Return the [X, Y] coordinate for the center point of the cell that contains the specified text.  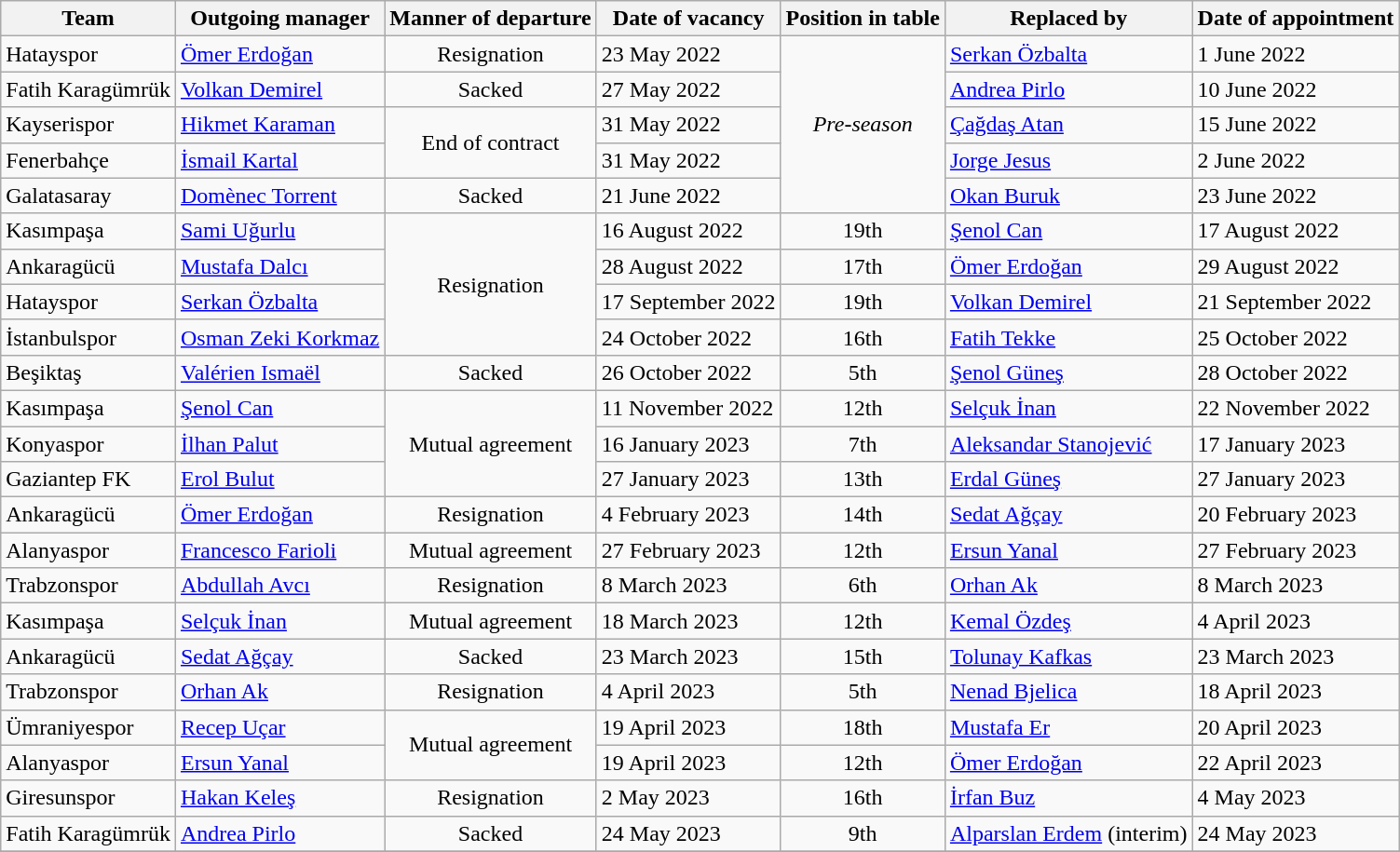
End of contract [490, 142]
25 October 2022 [1296, 337]
18th [863, 727]
İlhan Palut [279, 444]
17 January 2023 [1296, 444]
16 August 2022 [688, 231]
15 June 2022 [1296, 125]
Konyaspor [88, 444]
Pre-season [863, 125]
Beşiktaş [88, 372]
Hikmet Karaman [279, 125]
Şenol Güneş [1068, 372]
9th [863, 833]
20 February 2023 [1296, 515]
1 June 2022 [1296, 54]
Date of vacancy [688, 19]
Date of appointment [1296, 19]
Manner of departure [490, 19]
Fatih Tekke [1068, 337]
13th [863, 480]
4 February 2023 [688, 515]
4 May 2023 [1296, 798]
22 April 2023 [1296, 763]
İsmail Kartal [279, 160]
26 October 2022 [688, 372]
Hakan Keleş [279, 798]
2 May 2023 [688, 798]
17th [863, 266]
Position in table [863, 19]
Kemal Özdeş [1068, 621]
16 January 2023 [688, 444]
Osman Zeki Korkmaz [279, 337]
14th [863, 515]
Giresunspor [88, 798]
23 May 2022 [688, 54]
10 June 2022 [1296, 89]
Replaced by [1068, 19]
29 August 2022 [1296, 266]
21 September 2022 [1296, 302]
Ümraniyespor [88, 727]
Domènec Torrent [279, 196]
Gaziantep FK [88, 480]
İstanbulspor [88, 337]
Valérien Ismaël [279, 372]
7th [863, 444]
17 September 2022 [688, 302]
Nenad Bjelica [1068, 692]
Aleksandar Stanojević [1068, 444]
Mustafa Dalcı [279, 266]
24 October 2022 [688, 337]
Erdal Güneş [1068, 480]
17 August 2022 [1296, 231]
Francesco Farioli [279, 550]
Tolunay Kafkas [1068, 656]
28 October 2022 [1296, 372]
15th [863, 656]
Sami Uğurlu [279, 231]
Çağdaş Atan [1068, 125]
Galatasaray [88, 196]
Fenerbahçe [88, 160]
2 June 2022 [1296, 160]
20 April 2023 [1296, 727]
Alparslan Erdem (interim) [1068, 833]
23 June 2022 [1296, 196]
Okan Buruk [1068, 196]
22 November 2022 [1296, 408]
Jorge Jesus [1068, 160]
18 March 2023 [688, 621]
27 May 2022 [688, 89]
Kayserispor [88, 125]
Recep Uçar [279, 727]
6th [863, 586]
21 June 2022 [688, 196]
İrfan Buz [1068, 798]
Erol Bulut [279, 480]
18 April 2023 [1296, 692]
28 August 2022 [688, 266]
Team [88, 19]
Mustafa Er [1068, 727]
Abdullah Avcı [279, 586]
Outgoing manager [279, 19]
11 November 2022 [688, 408]
